Output the (X, Y) coordinate of the center of the cell containing the given text.  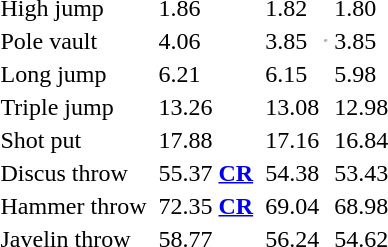
13.26 (206, 107)
69.04 (292, 206)
6.15 (292, 74)
6.21 (206, 74)
3.85 (292, 41)
54.38 (292, 173)
13.08 (292, 107)
4.06 (206, 41)
17.16 (292, 140)
17.88 (206, 140)
55.37 CR (206, 173)
72.35 CR (206, 206)
